From the cell containing the given text, extract its center point as [x, y] coordinate. 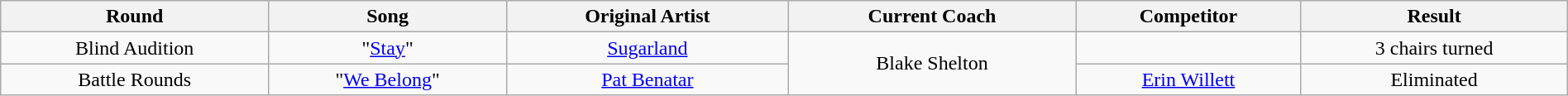
Erin Willett [1188, 79]
Battle Rounds [135, 79]
Result [1434, 17]
Eliminated [1434, 79]
Sugarland [648, 48]
"Stay" [388, 48]
"We Belong" [388, 79]
Song [388, 17]
Pat Benatar [648, 79]
Current Coach [932, 17]
Blake Shelton [932, 64]
Round [135, 17]
Competitor [1188, 17]
3 chairs turned [1434, 48]
Original Artist [648, 17]
Blind Audition [135, 48]
